Search for the cell housing the specified text and yield its (x, y) center coordinate. 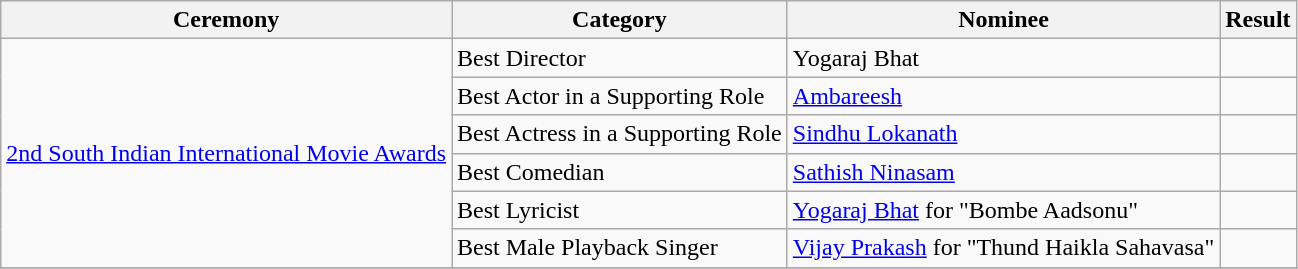
Best Actress in a Supporting Role (620, 134)
Best Male Playback Singer (620, 248)
Best Comedian (620, 172)
Best Director (620, 58)
Vijay Prakash for "Thund Haikla Sahavasa" (1003, 248)
Best Actor in a Supporting Role (620, 96)
Yogaraj Bhat (1003, 58)
Category (620, 20)
Result (1258, 20)
Sathish Ninasam (1003, 172)
Ceremony (226, 20)
Ambareesh (1003, 96)
2nd South Indian International Movie Awards (226, 153)
Sindhu Lokanath (1003, 134)
Yogaraj Bhat for "Bombe Aadsonu" (1003, 210)
Best Lyricist (620, 210)
Nominee (1003, 20)
